Return [x, y] of the center of cell containing provided text 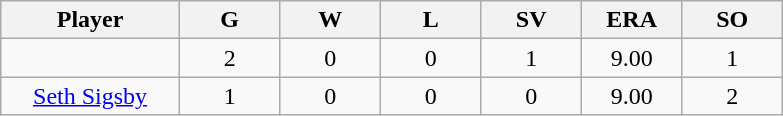
ERA [631, 20]
SO [732, 20]
L [430, 20]
G [229, 20]
W [330, 20]
Seth Sigsby [90, 96]
SV [531, 20]
Player [90, 20]
